Capture the cell that displays the provided text and extract its (X, Y) central coordinate. 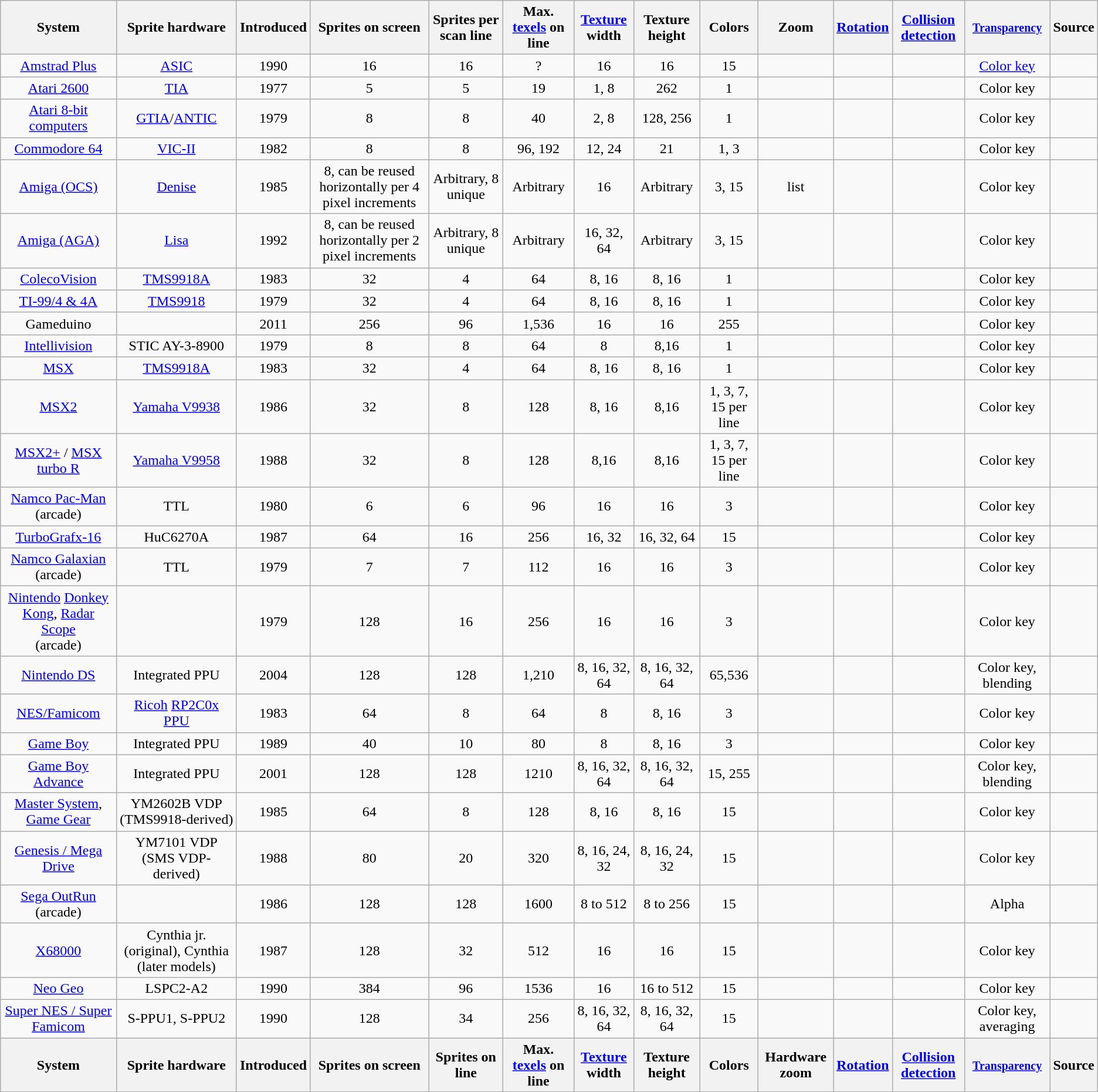
Atari 8-bit computers (59, 119)
1210 (538, 773)
Alpha (1006, 904)
YM2602B VDP(TMS9918-derived) (176, 812)
10 (466, 743)
1989 (273, 743)
Zoom (796, 28)
Nintendo Donkey Kong, Radar Scope(arcade) (59, 621)
20 (466, 858)
255 (729, 323)
Amiga (OCS) (59, 187)
Intellivision (59, 346)
Sprites on line (466, 1064)
112 (538, 567)
128, 256 (667, 119)
2001 (273, 773)
15, 255 (729, 773)
1,210 (538, 675)
Sprites per scan line (466, 28)
Yamaha V9938 (176, 406)
HuC6270A (176, 537)
GTIA/ANTIC (176, 119)
12, 24 (604, 148)
Game Boy Advance (59, 773)
1980 (273, 507)
Amstrad Plus (59, 66)
Sega OutRun (arcade) (59, 904)
LSPC2-A2 (176, 988)
S-PPU1, S-PPU2 (176, 1019)
320 (538, 858)
TIA (176, 88)
Super NES / Super Famicom (59, 1019)
1536 (538, 988)
YM7101 VDP(SMS VDP-derived) (176, 858)
Master System,Game Gear (59, 812)
8, can be reused horizontally per 2 pixel increments (370, 241)
Neo Geo (59, 988)
8 to 256 (667, 904)
2004 (273, 675)
1992 (273, 241)
Hardware zoom (796, 1064)
2011 (273, 323)
MSX (59, 368)
1977 (273, 88)
1, 8 (604, 88)
1,536 (538, 323)
65,536 (729, 675)
ColecoVision (59, 279)
19 (538, 88)
16, 32 (604, 537)
Yamaha V9958 (176, 461)
8 to 512 (604, 904)
list (796, 187)
TurboGrafx-16 (59, 537)
1982 (273, 148)
VIC-II (176, 148)
X68000 (59, 950)
262 (667, 88)
Commodore 64 (59, 148)
1600 (538, 904)
? (538, 66)
Gameduino (59, 323)
NES/Famicom (59, 714)
Namco Pac-Man(arcade) (59, 507)
21 (667, 148)
1, 3 (729, 148)
Amiga (AGA) (59, 241)
Lisa (176, 241)
Atari 2600 (59, 88)
TMS9918 (176, 301)
Game Boy (59, 743)
8, can be reused horizontally per 4 pixel increments (370, 187)
2, 8 (604, 119)
Genesis / Mega Drive (59, 858)
384 (370, 988)
Denise (176, 187)
512 (538, 950)
STIC AY-3-8900 (176, 346)
16 to 512 (667, 988)
Color key, averaging (1006, 1019)
Nintendo DS (59, 675)
Cynthia jr. (original), Cynthia (later models) (176, 950)
MSX2+ / MSX turbo R (59, 461)
34 (466, 1019)
Namco Galaxian(arcade) (59, 567)
TI-99/4 & 4A (59, 301)
ASIC (176, 66)
MSX2 (59, 406)
Ricoh RP2C0x PPU (176, 714)
96, 192 (538, 148)
